Return the [x, y] coordinate for the center point of the cell that contains the specified text.  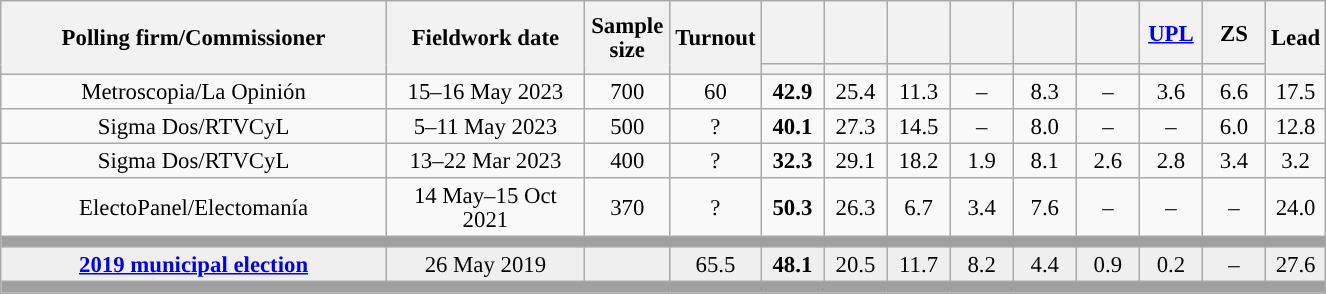
13–22 Mar 2023 [485, 162]
6.6 [1234, 92]
29.1 [856, 162]
42.9 [792, 92]
40.1 [792, 126]
Polling firm/Commissioner [194, 38]
Metroscopia/La Opinión [194, 92]
0.9 [1108, 266]
700 [627, 92]
7.6 [1044, 208]
14.5 [918, 126]
17.5 [1296, 92]
6.0 [1234, 126]
48.1 [792, 266]
2019 municipal election [194, 266]
ZS [1234, 32]
8.2 [982, 266]
UPL [1170, 32]
11.7 [918, 266]
5–11 May 2023 [485, 126]
11.3 [918, 92]
Turnout [716, 38]
4.4 [1044, 266]
32.3 [792, 162]
2.8 [1170, 162]
Lead [1296, 38]
ElectoPanel/Electomanía [194, 208]
8.1 [1044, 162]
15–16 May 2023 [485, 92]
0.2 [1170, 266]
60 [716, 92]
12.8 [1296, 126]
500 [627, 126]
18.2 [918, 162]
3.2 [1296, 162]
3.6 [1170, 92]
20.5 [856, 266]
Fieldwork date [485, 38]
14 May–15 Oct 2021 [485, 208]
65.5 [716, 266]
24.0 [1296, 208]
25.4 [856, 92]
1.9 [982, 162]
27.6 [1296, 266]
400 [627, 162]
Sample size [627, 38]
8.3 [1044, 92]
2.6 [1108, 162]
8.0 [1044, 126]
50.3 [792, 208]
26.3 [856, 208]
27.3 [856, 126]
26 May 2019 [485, 266]
370 [627, 208]
6.7 [918, 208]
